Find where the given text appears and provide that cell's center as (X, Y) coordinate. 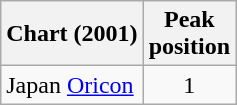
Japan Oricon (72, 85)
1 (189, 85)
Peakposition (189, 34)
Chart (2001) (72, 34)
